Find where the given text appears and provide that cell's center as (x, y) coordinate. 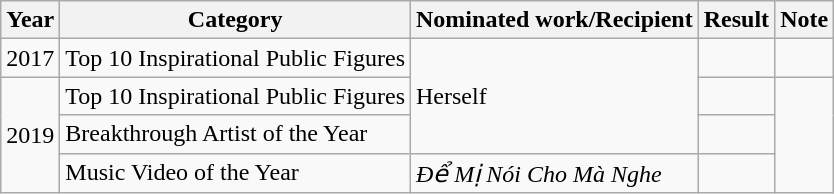
Year (30, 20)
Music Video of the Year (236, 173)
Herself (555, 96)
Result (736, 20)
2019 (30, 135)
Breakthrough Artist of the Year (236, 134)
Note (804, 20)
Nominated work/Recipient (555, 20)
2017 (30, 58)
Để Mị Nói Cho Mà Nghe (555, 173)
Category (236, 20)
